Output the (X, Y) coordinate of the center of the cell containing the given text.  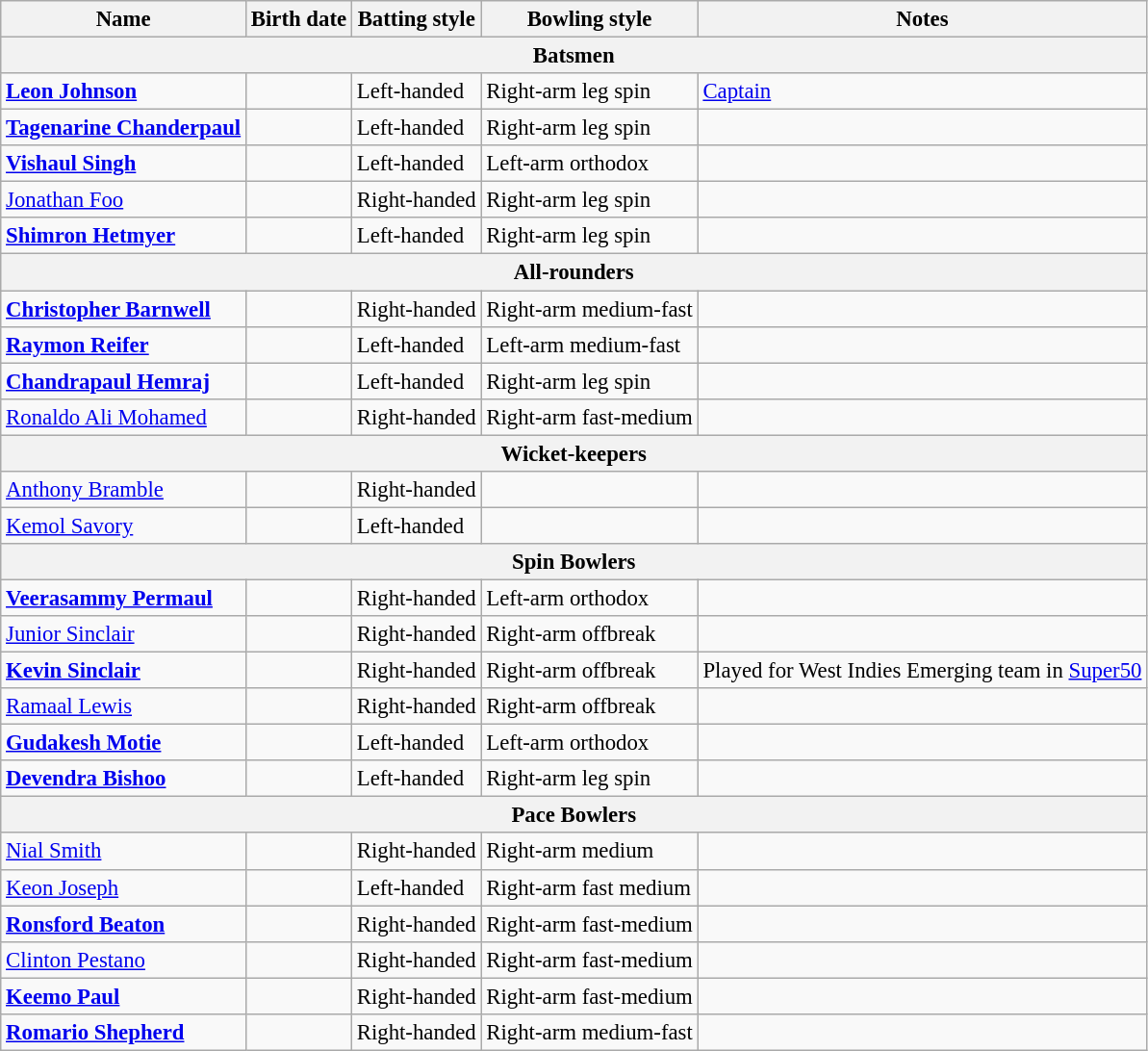
Played for West Indies Emerging team in Super50 (922, 671)
Vishaul Singh (123, 164)
Left-arm medium-fast (589, 345)
Captain (922, 91)
Wicket-keepers (574, 453)
Batsmen (574, 56)
Jonathan Foo (123, 200)
Shimron Hetmyer (123, 236)
Raymon Reifer (123, 345)
Kevin Sinclair (123, 671)
Leon Johnson (123, 91)
Nial Smith (123, 852)
Christopher Barnwell (123, 309)
Anthony Bramble (123, 490)
Bowling style (589, 19)
Notes (922, 19)
Ramaal Lewis (123, 706)
Veerasammy Permaul (123, 598)
Spin Bowlers (574, 562)
Batting style (416, 19)
Right-arm fast medium (589, 887)
Romario Shepherd (123, 1033)
Junior Sinclair (123, 634)
All-rounders (574, 272)
Gudakesh Motie (123, 743)
Ronaldo Ali Mohamed (123, 417)
Devendra Bishoo (123, 779)
Keemo Paul (123, 996)
Birth date (298, 19)
Kemol Savory (123, 525)
Name (123, 19)
Ronsford Beaton (123, 924)
Right-arm medium (589, 852)
Tagenarine Chanderpaul (123, 128)
Pace Bowlers (574, 815)
Clinton Pestano (123, 960)
Chandrapaul Hemraj (123, 381)
Keon Joseph (123, 887)
